Scan for the cell matching the given text and deliver its (X, Y) coordinate at center. 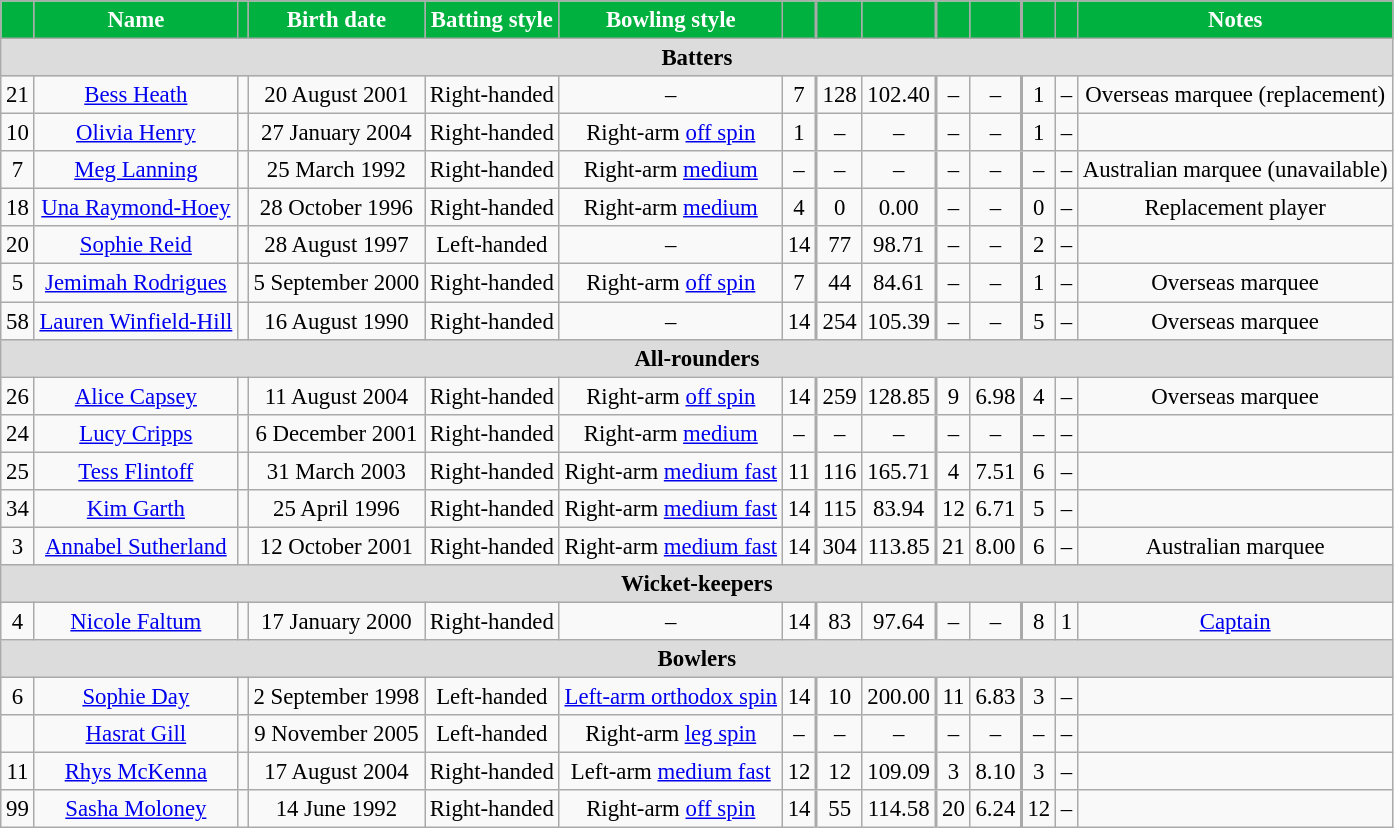
6.24 (996, 809)
Bowlers (697, 659)
Sophie Reid (136, 245)
34 (18, 509)
102.40 (899, 95)
97.64 (899, 621)
17 August 2004 (336, 772)
165.71 (899, 471)
84.61 (899, 283)
Bess Heath (136, 95)
28 October 1996 (336, 208)
6.83 (996, 697)
116 (839, 471)
7.51 (996, 471)
Captain (1234, 621)
Kim Garth (136, 509)
6.98 (996, 396)
105.39 (899, 321)
26 (18, 396)
All-rounders (697, 358)
Hasrat Gill (136, 734)
113.85 (899, 546)
16 August 1990 (336, 321)
28 August 1997 (336, 245)
200.00 (899, 697)
128.85 (899, 396)
25 April 1996 (336, 509)
Left-arm medium fast (670, 772)
Jemimah Rodrigues (136, 283)
83.94 (899, 509)
8.00 (996, 546)
Wicket-keepers (697, 584)
98.71 (899, 245)
Name (136, 20)
24 (18, 433)
9 (953, 396)
9 November 2005 (336, 734)
Lauren Winfield-Hill (136, 321)
17 January 2000 (336, 621)
27 January 2004 (336, 133)
Una Raymond-Hoey (136, 208)
55 (839, 809)
Tess Flintoff (136, 471)
44 (839, 283)
77 (839, 245)
14 June 1992 (336, 809)
Annabel Sutherland (136, 546)
Sasha Moloney (136, 809)
Alice Capsey (136, 396)
304 (839, 546)
Lucy Cripps (136, 433)
31 March 2003 (336, 471)
Birth date (336, 20)
6.71 (996, 509)
Sophie Day (136, 697)
Rhys McKenna (136, 772)
254 (839, 321)
Bowling style (670, 20)
8 (1038, 621)
Nicole Faltum (136, 621)
6 December 2001 (336, 433)
Australian marquee (unavailable) (1234, 170)
58 (18, 321)
99 (18, 809)
2 September 1998 (336, 697)
Overseas marquee (replacement) (1234, 95)
Batting style (492, 20)
11 August 2004 (336, 396)
25 (18, 471)
Notes (1234, 20)
20 August 2001 (336, 95)
8.10 (996, 772)
2 (1038, 245)
12 October 2001 (336, 546)
259 (839, 396)
18 (18, 208)
128 (839, 95)
0.00 (899, 208)
114.58 (899, 809)
25 March 1992 (336, 170)
Right-arm leg spin (670, 734)
Olivia Henry (136, 133)
115 (839, 509)
109.09 (899, 772)
Meg Lanning (136, 170)
Australian marquee (1234, 546)
5 September 2000 (336, 283)
83 (839, 621)
Replacement player (1234, 208)
Batters (697, 58)
Left-arm orthodox spin (670, 697)
